Provide the (x, y) coordinate of the cell's center where the given text is located.  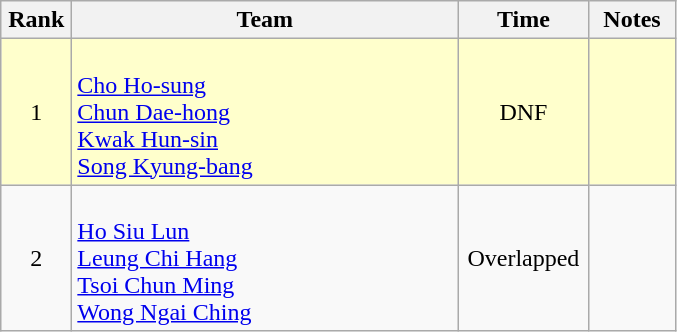
2 (36, 258)
Team (265, 20)
Overlapped (524, 258)
Notes (632, 20)
Cho Ho-sungChun Dae-hongKwak Hun-sinSong Kyung-bang (265, 112)
1 (36, 112)
Ho Siu LunLeung Chi HangTsoi Chun MingWong Ngai Ching (265, 258)
DNF (524, 112)
Rank (36, 20)
Time (524, 20)
